Return the [X, Y] coordinate for the center point of the cell that contains the specified text.  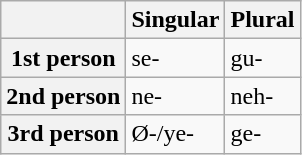
2nd person [64, 96]
ge- [262, 134]
1st person [64, 58]
Plural [262, 20]
gu- [262, 58]
ne- [176, 96]
se- [176, 58]
Ø-/ye- [176, 134]
neh- [262, 96]
Singular [176, 20]
3rd person [64, 134]
